Provide the (X, Y) coordinate of the cell's center where the given text is located.  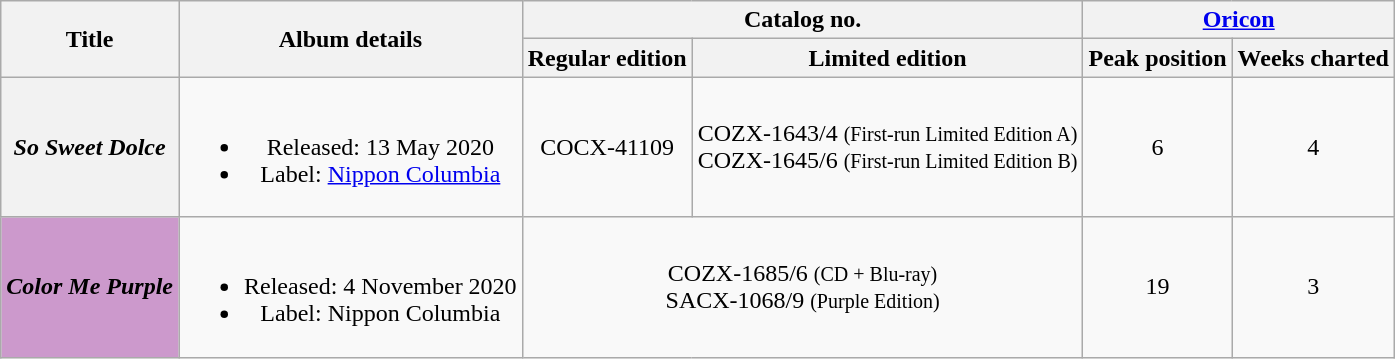
Peak position (1158, 58)
19 (1158, 287)
Catalog no. (802, 20)
Oricon (1238, 20)
3 (1313, 287)
Album details (350, 39)
Limited edition (888, 58)
Weeks charted (1313, 58)
4 (1313, 147)
COCX-41109 (607, 147)
Color Me Purple (90, 287)
So Sweet Dolce (90, 147)
Released: 13 May 2020Label: Nippon Columbia (350, 147)
6 (1158, 147)
Regular edition (607, 58)
COZX-1685/6 (CD + Blu-ray)SACX-1068/9 (Purple Edition) (802, 287)
Released: 4 November 2020Label: Nippon Columbia (350, 287)
COZX-1643/4 (First-run Limited Edition A)COZX-1645/6 (First-run Limited Edition B) (888, 147)
Title (90, 39)
